Capture the cell that displays the provided text and extract its (x, y) central coordinate. 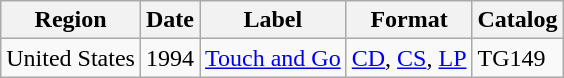
Format (409, 20)
United States (71, 58)
Region (71, 20)
Touch and Go (274, 58)
Catalog (518, 20)
Label (274, 20)
Date (170, 20)
1994 (170, 58)
TG149 (518, 58)
CD, CS, LP (409, 58)
